Locate the cell with the specified text and output its [X, Y] center coordinate. 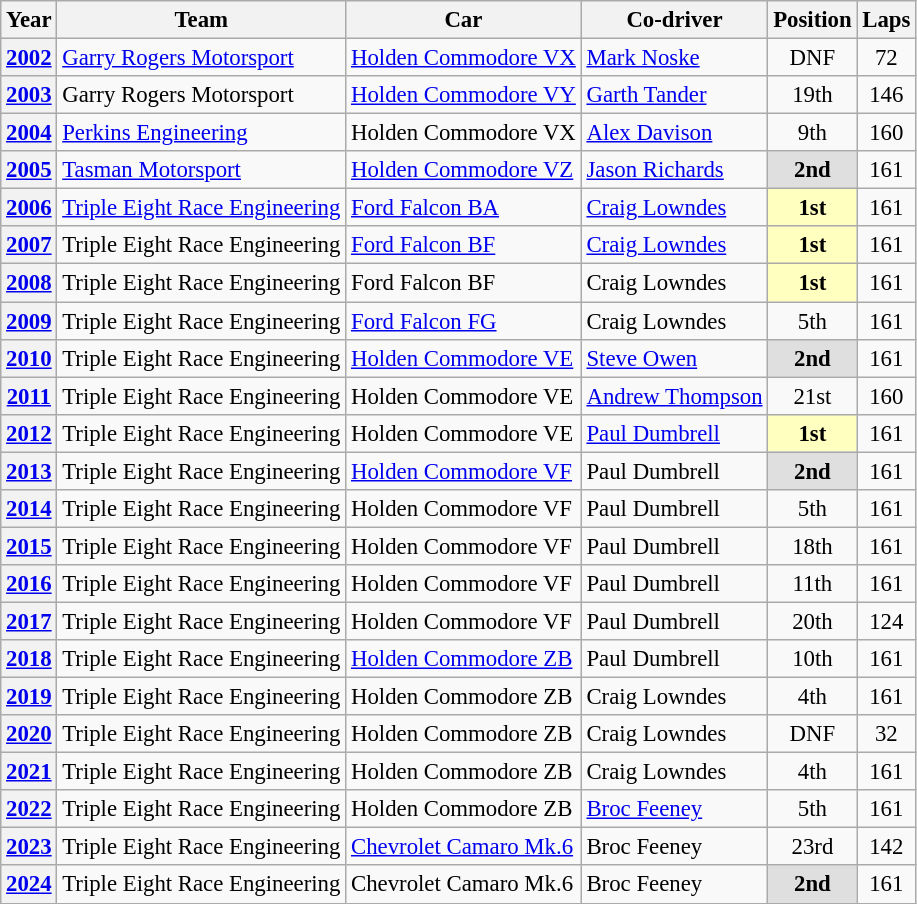
2020 [29, 734]
2003 [29, 95]
2015 [29, 546]
2012 [29, 433]
9th [812, 133]
Jason Richards [674, 170]
32 [886, 734]
Team [202, 20]
Position [812, 20]
2018 [29, 659]
2004 [29, 133]
Mark Noske [674, 58]
Laps [886, 20]
Garth Tander [674, 95]
Steve Owen [674, 358]
124 [886, 621]
18th [812, 546]
Holden Commodore VZ [464, 170]
2009 [29, 321]
2016 [29, 584]
72 [886, 58]
21st [812, 396]
2024 [29, 885]
23rd [812, 847]
2021 [29, 772]
Alex Davison [674, 133]
10th [812, 659]
2010 [29, 358]
2019 [29, 697]
Holden Commodore VY [464, 95]
11th [812, 584]
2023 [29, 847]
Tasman Motorsport [202, 170]
2013 [29, 471]
2022 [29, 809]
Car [464, 20]
Ford Falcon BA [464, 208]
2007 [29, 245]
Andrew Thompson [674, 396]
146 [886, 95]
2017 [29, 621]
2014 [29, 509]
2006 [29, 208]
Year [29, 20]
2008 [29, 283]
Co-driver [674, 20]
2002 [29, 58]
19th [812, 95]
2011 [29, 396]
Ford Falcon FG [464, 321]
142 [886, 847]
20th [812, 621]
2005 [29, 170]
Perkins Engineering [202, 133]
